Provide the (x, y) coordinate of the cell's center where the given text is located.  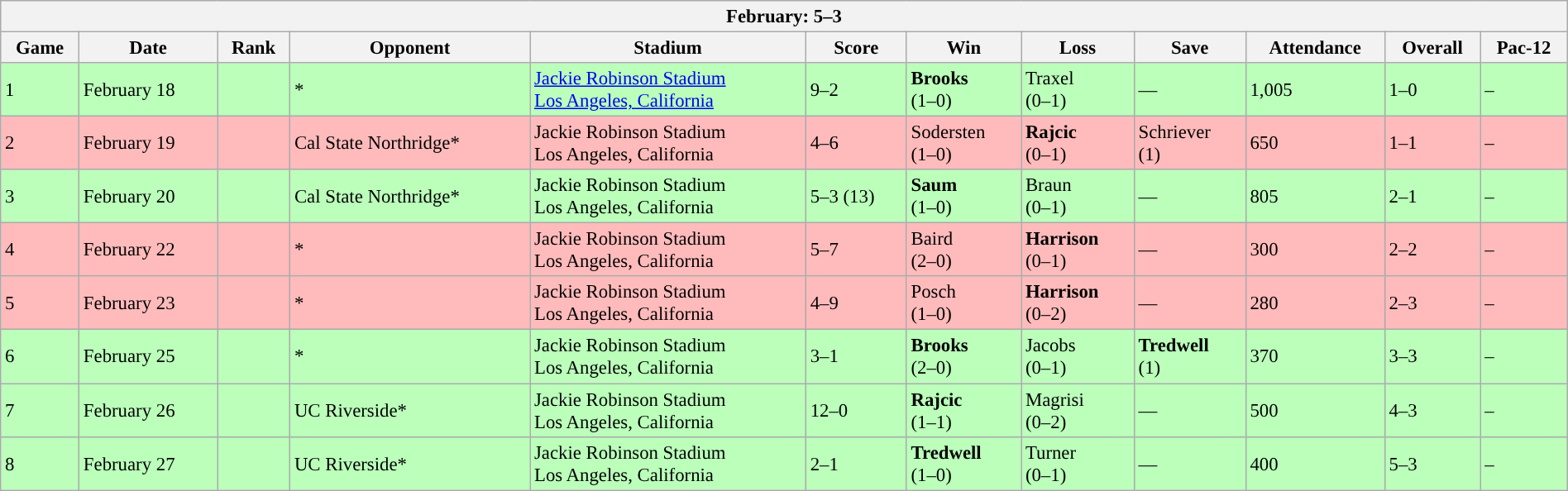
500 (1315, 410)
Brooks(1–0) (963, 89)
Tredwell(1–0) (963, 463)
1,005 (1315, 89)
Sodersten(1–0) (963, 144)
400 (1315, 463)
Pac-12 (1523, 47)
February 18 (149, 89)
Win (963, 47)
February 22 (149, 250)
4–9 (856, 303)
Braun(0–1) (1078, 197)
February 27 (149, 463)
4–3 (1432, 410)
February 26 (149, 410)
2 (40, 144)
February 20 (149, 197)
4 (40, 250)
Traxel(0–1) (1078, 89)
Game (40, 47)
Attendance (1315, 47)
Jacobs(0–1) (1078, 357)
February 25 (149, 357)
Tredwell(1) (1189, 357)
3–1 (856, 357)
Saum(1–0) (963, 197)
2–2 (1432, 250)
February 19 (149, 144)
Brooks(2–0) (963, 357)
1–1 (1432, 144)
February 23 (149, 303)
Opponent (410, 47)
805 (1315, 197)
2–3 (1432, 303)
Harrison(0–2) (1078, 303)
Overall (1432, 47)
3 (40, 197)
Rajcic(0–1) (1078, 144)
8 (40, 463)
Turner(0–1) (1078, 463)
7 (40, 410)
Harrison(0–1) (1078, 250)
5–3 (13) (856, 197)
650 (1315, 144)
3–3 (1432, 357)
Date (149, 47)
Rank (254, 47)
Loss (1078, 47)
Schriever(1) (1189, 144)
9–2 (856, 89)
370 (1315, 357)
Baird(2–0) (963, 250)
300 (1315, 250)
Posch(1–0) (963, 303)
6 (40, 357)
5 (40, 303)
1 (40, 89)
1–0 (1432, 89)
Stadium (668, 47)
5–3 (1432, 463)
Save (1189, 47)
February: 5–3 (784, 17)
280 (1315, 303)
Score (856, 47)
4–6 (856, 144)
12–0 (856, 410)
Rajcic(1–1) (963, 410)
5–7 (856, 250)
Magrisi(0–2) (1078, 410)
